Detect which cell encompasses the target text, then output its (x, y) center coordinate. 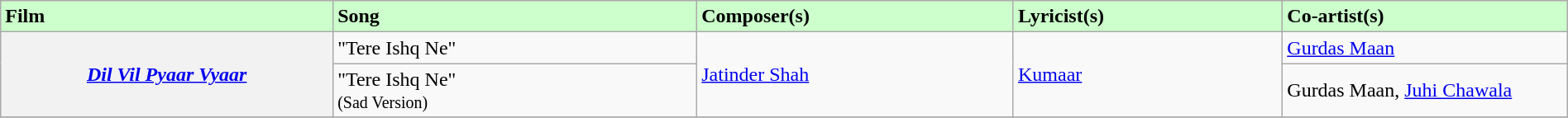
"Tere Ishq Ne" (Sad Version) (515, 91)
Composer(s) (855, 17)
Dil Vil Pyaar Vyaar (167, 74)
"Tere Ishq Ne" (515, 48)
Gurdas Maan (1425, 48)
Song (515, 17)
Lyricist(s) (1148, 17)
Jatinder Shah (855, 74)
Co-artist(s) (1425, 17)
Kumaar (1148, 74)
Gurdas Maan, Juhi Chawala (1425, 91)
Film (167, 17)
